From the cell containing the given text, extract its center point as [x, y] coordinate. 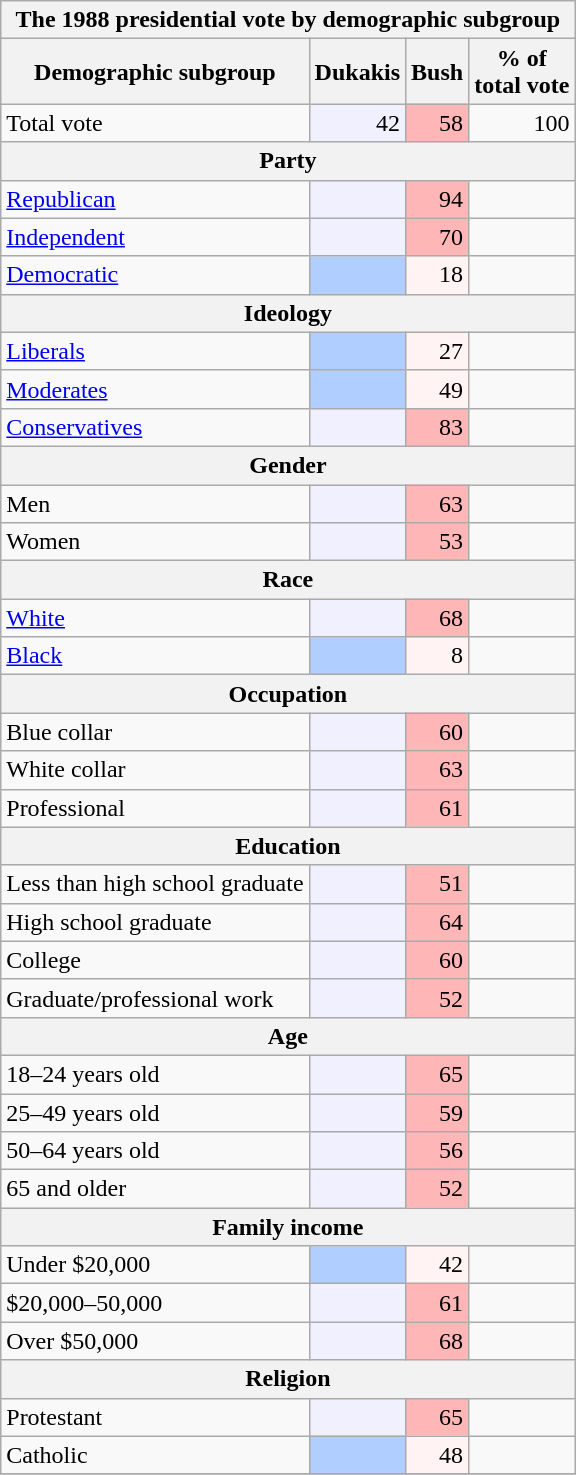
College [155, 960]
Protestant [155, 1417]
51 [438, 884]
Republican [155, 199]
65 and older [155, 1189]
59 [438, 1113]
Gender [288, 465]
Men [155, 503]
Professional [155, 808]
48 [438, 1455]
Education [288, 846]
Over $50,000 [155, 1341]
High school graduate [155, 922]
53 [438, 542]
Family income [288, 1227]
Blue collar [155, 732]
Catholic [155, 1455]
Bush [438, 72]
70 [438, 237]
Liberals [155, 351]
Total vote [155, 123]
Democratic [155, 275]
% oftotal vote [522, 72]
49 [438, 389]
Graduate/professional work [155, 998]
64 [438, 922]
Less than high school graduate [155, 884]
18–24 years old [155, 1074]
94 [438, 199]
Women [155, 542]
56 [438, 1151]
83 [438, 427]
White [155, 618]
Religion [288, 1379]
58 [438, 123]
$20,000–50,000 [155, 1303]
Independent [155, 237]
Age [288, 1036]
Moderates [155, 389]
The 1988 presidential vote by demographic subgroup [288, 20]
8 [438, 656]
18 [438, 275]
Party [288, 161]
White collar [155, 770]
Dukakis [357, 72]
27 [438, 351]
50–64 years old [155, 1151]
25–49 years old [155, 1113]
100 [522, 123]
Black [155, 656]
Demographic subgroup [155, 72]
Ideology [288, 313]
Occupation [288, 694]
Conservatives [155, 427]
Race [288, 580]
Under $20,000 [155, 1265]
